Return [X, Y] of the center of cell containing provided text 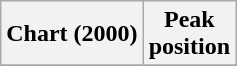
Chart (2000) [72, 34]
Peakposition [189, 34]
